Detect which cell encompasses the target text, then output its [x, y] center coordinate. 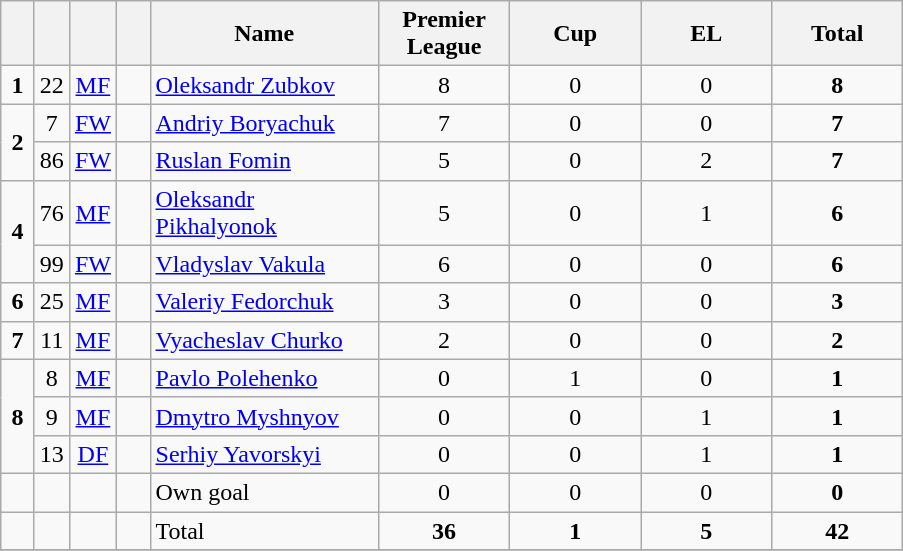
Andriy Boryachuk [264, 123]
DF [92, 454]
Ruslan Fomin [264, 161]
Pavlo Polehenko [264, 378]
Cup [576, 34]
42 [838, 531]
22 [52, 85]
Premier League [444, 34]
36 [444, 531]
Own goal [264, 492]
99 [52, 264]
Dmytro Myshnyov [264, 416]
13 [52, 454]
EL [706, 34]
Serhiy Yavorskyi [264, 454]
25 [52, 302]
4 [18, 232]
Vladyslav Vakula [264, 264]
Oleksandr Pikhalyonok [264, 212]
Vyacheslav Churko [264, 340]
Oleksandr Zubkov [264, 85]
86 [52, 161]
9 [52, 416]
76 [52, 212]
Name [264, 34]
Valeriy Fedorchuk [264, 302]
11 [52, 340]
